Return (x, y) of the center of cell containing provided text 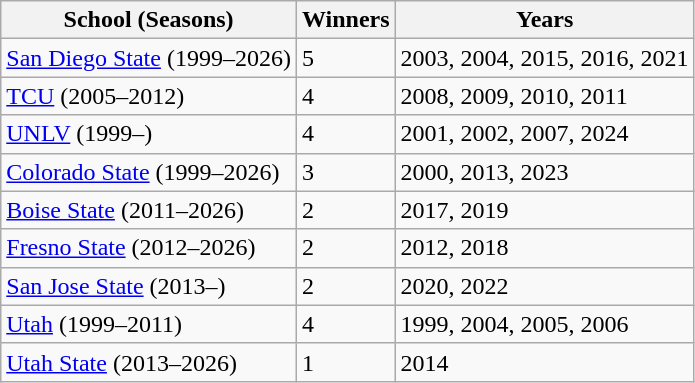
2020, 2022 (544, 286)
Colorado State (1999–2026) (149, 172)
San Diego State (1999–2026) (149, 58)
2008, 2009, 2010, 2011 (544, 96)
2000, 2013, 2023 (544, 172)
Utah State (2013–2026) (149, 362)
TCU (2005–2012) (149, 96)
2003, 2004, 2015, 2016, 2021 (544, 58)
UNLV (1999–) (149, 134)
2012, 2018 (544, 248)
5 (346, 58)
School (Seasons) (149, 20)
2001, 2002, 2007, 2024 (544, 134)
Fresno State (2012–2026) (149, 248)
1 (346, 362)
Winners (346, 20)
2017, 2019 (544, 210)
3 (346, 172)
Utah (1999–2011) (149, 324)
Boise State (2011–2026) (149, 210)
2014 (544, 362)
1999, 2004, 2005, 2006 (544, 324)
San Jose State (2013–) (149, 286)
Years (544, 20)
